Locate the cell with the specified text and output its (x, y) center coordinate. 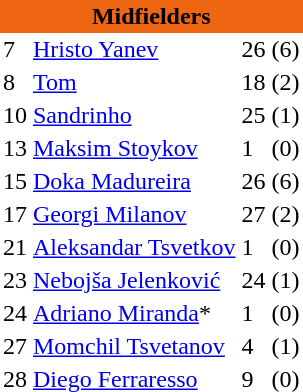
23 (15, 280)
Nebojša Jelenković (134, 280)
Adriano Miranda* (134, 314)
17 (15, 214)
Tom (134, 82)
Georgi Milanov (134, 214)
13 (15, 148)
18 (253, 82)
7 (15, 50)
8 (15, 82)
Sandrinho (134, 116)
Hristo Yanev (134, 50)
10 (15, 116)
4 (253, 346)
Maksim Stoykov (134, 148)
Momchil Tsvetanov (134, 346)
Midfielders (151, 16)
Doka Madureira (134, 182)
21 (15, 248)
25 (253, 116)
Aleksandar Tsvetkov (134, 248)
15 (15, 182)
